For the text-containing cell, return its midpoint in [X, Y] coordinate format. 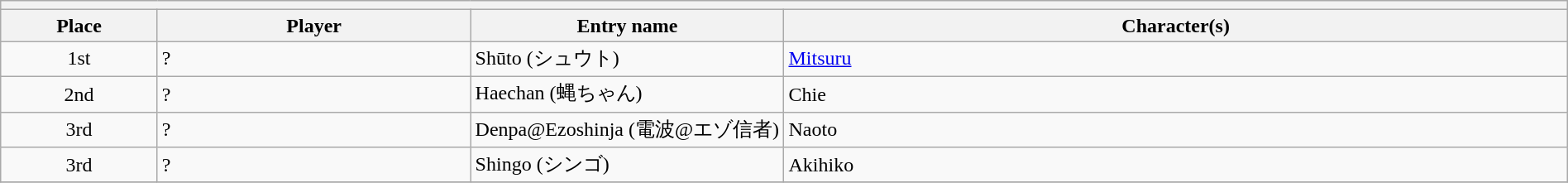
Naoto [1176, 129]
Akihiko [1176, 166]
Entry name [627, 26]
Mitsuru [1176, 60]
Player [314, 26]
Shūto (シュウト) [627, 60]
Chie [1176, 94]
2nd [79, 94]
Shingo (シンゴ) [627, 166]
Place [79, 26]
Character(s) [1176, 26]
Denpa@Ezoshinja (電波@エゾ信者) [627, 129]
Haechan (蝿ちゃん) [627, 94]
1st [79, 60]
